Scan for the cell matching the given text and deliver its (X, Y) coordinate at center. 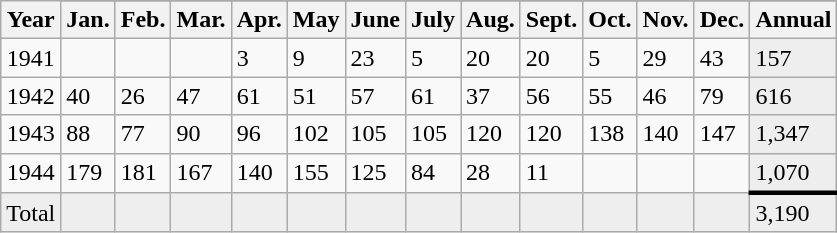
3 (259, 58)
1944 (31, 173)
37 (491, 96)
616 (794, 96)
23 (375, 58)
May (316, 20)
167 (201, 173)
157 (794, 58)
28 (491, 173)
43 (722, 58)
Total (31, 213)
125 (375, 173)
179 (88, 173)
1943 (31, 134)
Year (31, 20)
26 (143, 96)
9 (316, 58)
Dec. (722, 20)
46 (666, 96)
11 (551, 173)
55 (610, 96)
Oct. (610, 20)
84 (432, 173)
40 (88, 96)
147 (722, 134)
102 (316, 134)
90 (201, 134)
1941 (31, 58)
88 (88, 134)
June (375, 20)
3,190 (794, 213)
Sept. (551, 20)
Annual (794, 20)
Mar. (201, 20)
56 (551, 96)
1942 (31, 96)
Apr. (259, 20)
181 (143, 173)
96 (259, 134)
1,347 (794, 134)
138 (610, 134)
79 (722, 96)
1,070 (794, 173)
29 (666, 58)
51 (316, 96)
Nov. (666, 20)
57 (375, 96)
47 (201, 96)
Feb. (143, 20)
Aug. (491, 20)
Jan. (88, 20)
77 (143, 134)
July (432, 20)
155 (316, 173)
